Extract the (X, Y) coordinate from the center of the cell holding the provided text.  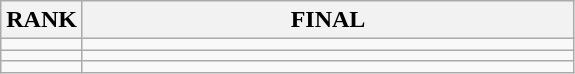
FINAL (328, 20)
RANK (42, 20)
